Return the [x, y] coordinate for the center point of the cell that contains the specified text.  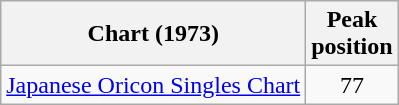
Peakposition [352, 34]
Chart (1973) [154, 34]
Japanese Oricon Singles Chart [154, 85]
77 [352, 85]
